Scan for the cell matching the given text and deliver its [X, Y] coordinate at center. 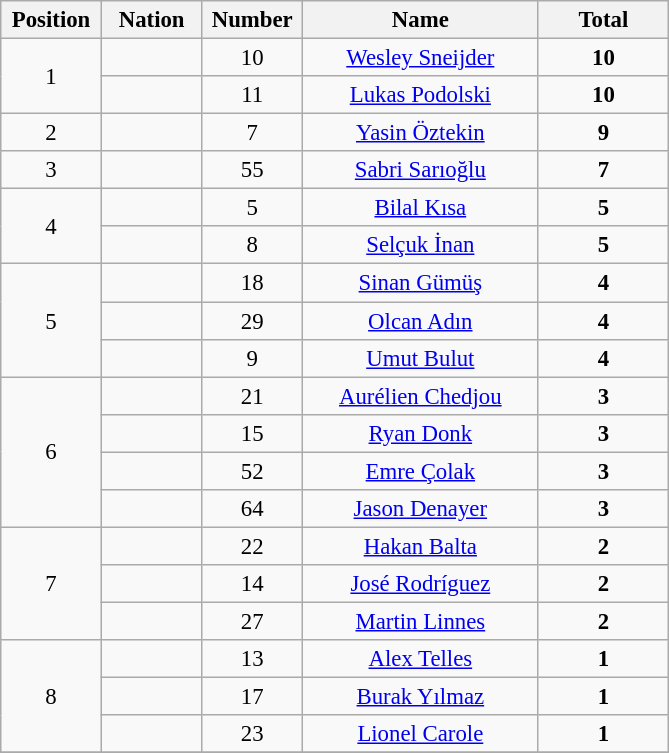
64 [252, 509]
23 [252, 734]
29 [252, 321]
José Rodríguez [421, 584]
Bilal Kısa [421, 208]
Number [252, 20]
Position [52, 20]
Hakan Balta [421, 546]
6 [52, 452]
13 [252, 659]
21 [252, 396]
Total [604, 20]
Olcan Adın [421, 321]
Burak Yılmaz [421, 697]
Nation [152, 20]
Wesley Sneijder [421, 58]
14 [252, 584]
Ryan Donk [421, 433]
Alex Telles [421, 659]
52 [252, 471]
Name [421, 20]
18 [252, 283]
22 [252, 546]
Lukas Podolski [421, 95]
Martin Linnes [421, 621]
Yasin Öztekin [421, 133]
Jason Denayer [421, 509]
27 [252, 621]
15 [252, 433]
11 [252, 95]
17 [252, 697]
Sabri Sarıoğlu [421, 170]
Aurélien Chedjou [421, 396]
Emre Çolak [421, 471]
55 [252, 170]
Sinan Gümüş [421, 283]
Umut Bulut [421, 358]
Lionel Carole [421, 734]
Selçuk İnan [421, 245]
